Return (X, Y) of the center of cell containing provided text 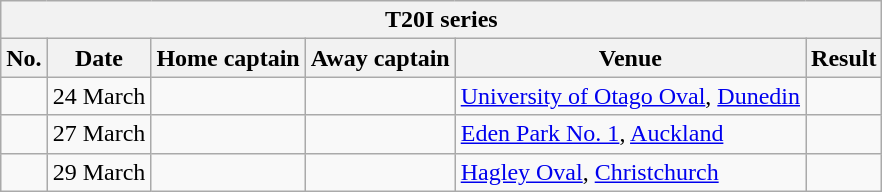
Venue (630, 58)
Away captain (380, 58)
Result (844, 58)
24 March (99, 96)
Eden Park No. 1, Auckland (630, 134)
Home captain (228, 58)
29 March (99, 172)
No. (24, 58)
University of Otago Oval, Dunedin (630, 96)
Hagley Oval, Christchurch (630, 172)
T20I series (442, 20)
Date (99, 58)
27 March (99, 134)
